From the cell containing the given text, extract its center point as (x, y) coordinate. 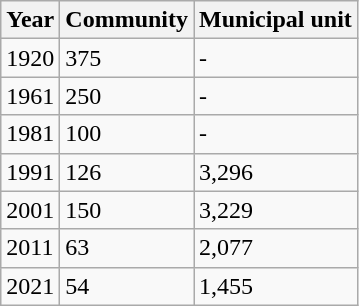
2,077 (276, 248)
2021 (30, 286)
1,455 (276, 286)
3,296 (276, 172)
250 (127, 96)
Community (127, 20)
1961 (30, 96)
Year (30, 20)
2011 (30, 248)
3,229 (276, 210)
1920 (30, 58)
375 (127, 58)
54 (127, 286)
63 (127, 248)
100 (127, 134)
126 (127, 172)
1981 (30, 134)
1991 (30, 172)
Municipal unit (276, 20)
2001 (30, 210)
150 (127, 210)
